Return [x, y] of the center of cell containing provided text 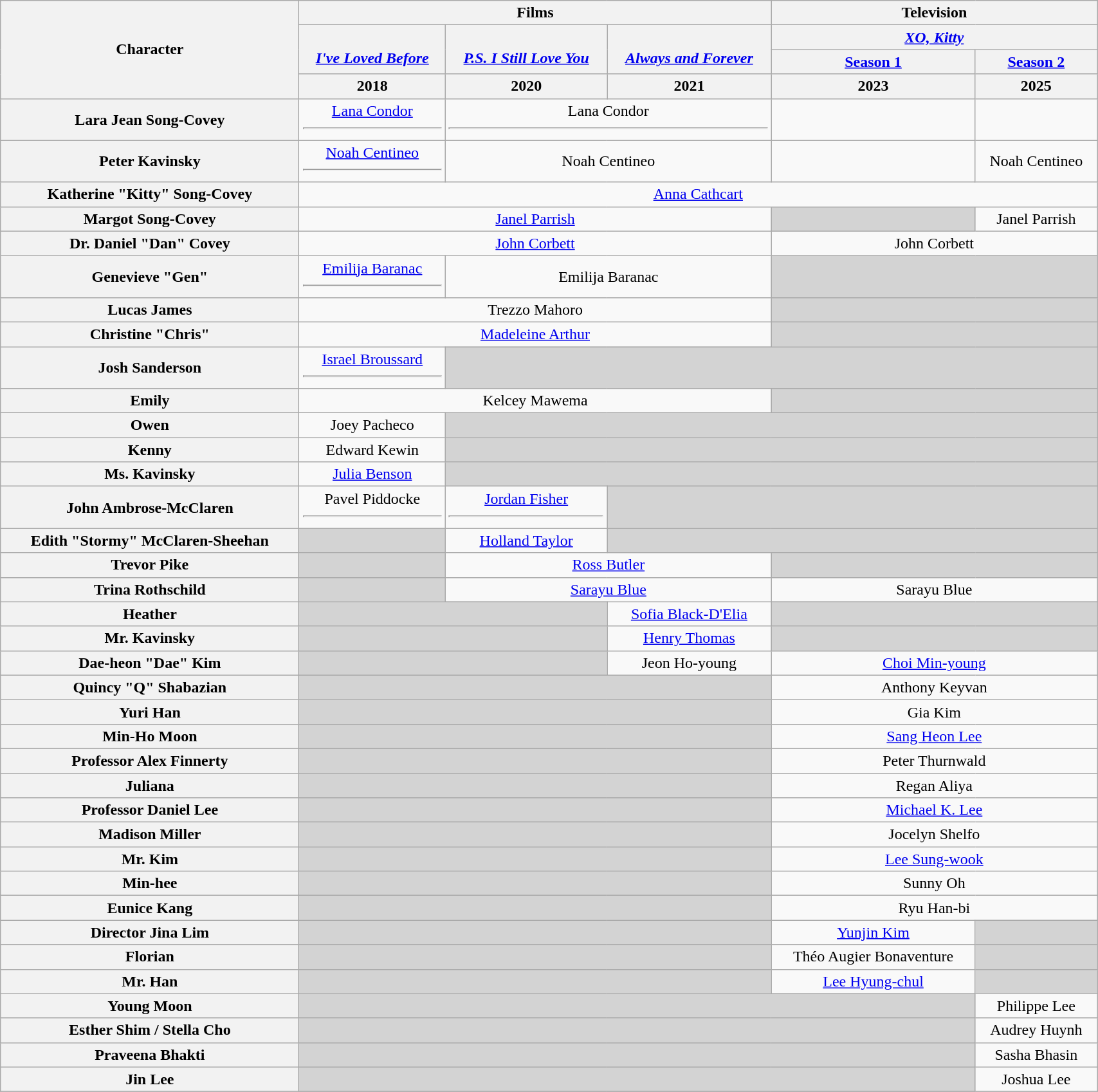
2023 [874, 86]
Théo Augier Bonaventure [874, 957]
Audrey Huynh [1036, 1030]
Joey Pacheco [372, 425]
Holland Taylor [526, 541]
Edith "Stormy" McClaren-Sheehan [150, 541]
Choi Min-young [934, 663]
Lee Sung-wook [934, 859]
Yuri Han [150, 712]
Philippe Lee [1036, 1006]
2021 [690, 86]
Lucas James [150, 310]
Professor Daniel Lee [150, 810]
Ross Butler [608, 565]
Joshua Lee [1036, 1079]
I've Loved Before [372, 50]
Edward Kewin [372, 450]
2025 [1036, 86]
Dae-heon "Dae" Kim [150, 663]
Anna Cathcart [699, 194]
Ryu Han-bi [934, 908]
Always and Forever [690, 50]
Gia Kim [934, 712]
Director Jina Lim [150, 932]
Peter Thurnwald [934, 761]
Kelcey Mawema [535, 401]
Jeon Ho-young [690, 663]
Florian [150, 957]
Films [535, 13]
Season 1 [874, 62]
Israel Broussard [372, 367]
Mr. Kavinsky [150, 638]
Genevieve "Gen" [150, 277]
Peter Kavinsky [150, 161]
Ms. Kavinsky [150, 474]
XO, Kitty [934, 37]
Professor Alex Finnerty [150, 761]
Josh Sanderson [150, 367]
Jordan Fisher [526, 507]
Trevor Pike [150, 565]
Emily [150, 401]
Min-Ho Moon [150, 736]
Lara Jean Song-Covey [150, 120]
Regan Aliya [934, 786]
Trina Rothschild [150, 589]
Owen [150, 425]
Margot Song-Covey [150, 219]
Television [934, 13]
Madeleine Arthur [535, 334]
John Ambrose-McClaren [150, 507]
Michael K. Lee [934, 810]
Henry Thomas [690, 638]
Eunice Kang [150, 908]
2020 [526, 86]
Sasha Bhasin [1036, 1055]
Dr. Daniel "Dan" Covey [150, 243]
Sunny Oh [934, 884]
Christine "Chris" [150, 334]
Lee Hyung-chul [874, 981]
Juliana [150, 786]
Quincy "Q" Shabazian [150, 687]
Jocelyn Shelfo [934, 835]
Heather [150, 614]
Trezzo Mahoro [535, 310]
Praveena Bhakti [150, 1055]
Pavel Piddocke [372, 507]
Jin Lee [150, 1079]
2018 [372, 86]
Young Moon [150, 1006]
Esther Shim / Stella Cho [150, 1030]
Yunjin Kim [874, 932]
Mr. Han [150, 981]
Julia Benson [372, 474]
Katherine "Kitty" Song-Covey [150, 194]
Sang Heon Lee [934, 736]
Mr. Kim [150, 859]
Anthony Keyvan [934, 687]
P.S. I Still Love You [526, 50]
Madison Miller [150, 835]
Min-hee [150, 884]
Kenny [150, 450]
Sofia Black-D'Elia [690, 614]
Character [150, 50]
Season 2 [1036, 62]
